Search for the cell housing the specified text and yield its [X, Y] center coordinate. 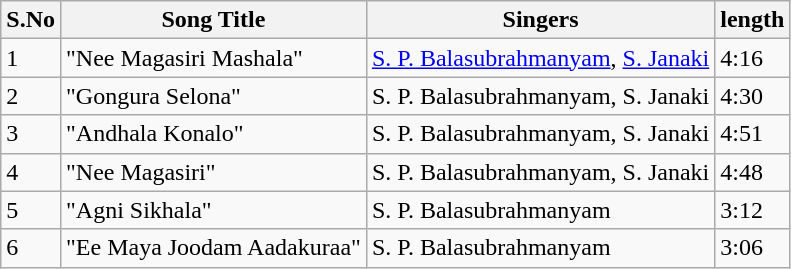
length [752, 20]
4 [31, 172]
4:30 [752, 96]
4:16 [752, 58]
"Gongura Selona" [213, 96]
Singers [540, 20]
3:12 [752, 210]
"Agni Sikhala" [213, 210]
S.No [31, 20]
4:51 [752, 134]
6 [31, 248]
"Nee Magasiri Mashala" [213, 58]
3:06 [752, 248]
3 [31, 134]
"Nee Magasiri" [213, 172]
4:48 [752, 172]
Song Title [213, 20]
"Andhala Konalo" [213, 134]
1 [31, 58]
2 [31, 96]
5 [31, 210]
"Ee Maya Joodam Aadakuraa" [213, 248]
